Pinpoint the cell where the given text exists, returning its [x, y] midpoint coordinate. 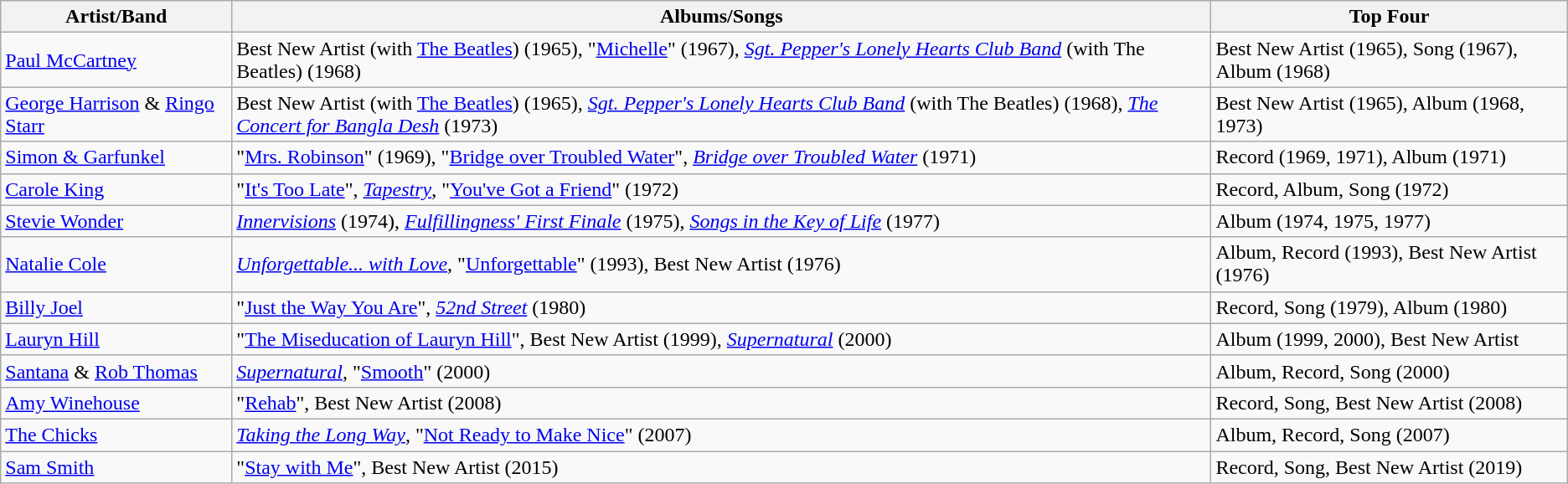
The Chicks [116, 435]
Best New Artist (1965), Album (1968, 1973) [1389, 114]
Carole King [116, 189]
Supernatural, "Smooth" (2000) [722, 371]
Natalie Cole [116, 265]
Best New Artist (with The Beatles) (1965), "Michelle" (1967), Sgt. Pepper's Lonely Hearts Club Band (with The Beatles) (1968) [722, 60]
Record, Album, Song (1972) [1389, 189]
Record (1969, 1971), Album (1971) [1389, 157]
Record, Song, Best New Artist (2008) [1389, 403]
Taking the Long Way, "Not Ready to Make Nice" (2007) [722, 435]
Album, Record, Song (2000) [1389, 371]
Album, Record (1993), Best New Artist (1976) [1389, 265]
Lauryn Hill [116, 339]
Top Four [1389, 17]
"Just the Way You Are", 52nd Street (1980) [722, 307]
"The Miseducation of Lauryn Hill", Best New Artist (1999), Supernatural (2000) [722, 339]
Paul McCartney [116, 60]
Sam Smith [116, 466]
"Mrs. Robinson" (1969), "Bridge over Troubled Water", Bridge over Troubled Water (1971) [722, 157]
Album (1999, 2000), Best New Artist [1389, 339]
Billy Joel [116, 307]
George Harrison & Ringo Starr [116, 114]
Innervisions (1974), Fulfillingness' First Finale (1975), Songs in the Key of Life (1977) [722, 221]
Unforgettable... with Love, "Unforgettable" (1993), Best New Artist (1976) [722, 265]
Record, Song (1979), Album (1980) [1389, 307]
Stevie Wonder [116, 221]
Record, Song, Best New Artist (2019) [1389, 466]
Best New Artist (with The Beatles) (1965), Sgt. Pepper's Lonely Hearts Club Band (with The Beatles) (1968), The Concert for Bangla Desh (1973) [722, 114]
"It's Too Late", Tapestry, "You've Got a Friend" (1972) [722, 189]
"Rehab", Best New Artist (2008) [722, 403]
Simon & Garfunkel [116, 157]
Artist/Band [116, 17]
Best New Artist (1965), Song (1967), Album (1968) [1389, 60]
Santana & Rob Thomas [116, 371]
"Stay with Me", Best New Artist (2015) [722, 466]
Albums/Songs [722, 17]
Amy Winehouse [116, 403]
Album, Record, Song (2007) [1389, 435]
Album (1974, 1975, 1977) [1389, 221]
